From the cell containing the given text, extract its center point as (X, Y) coordinate. 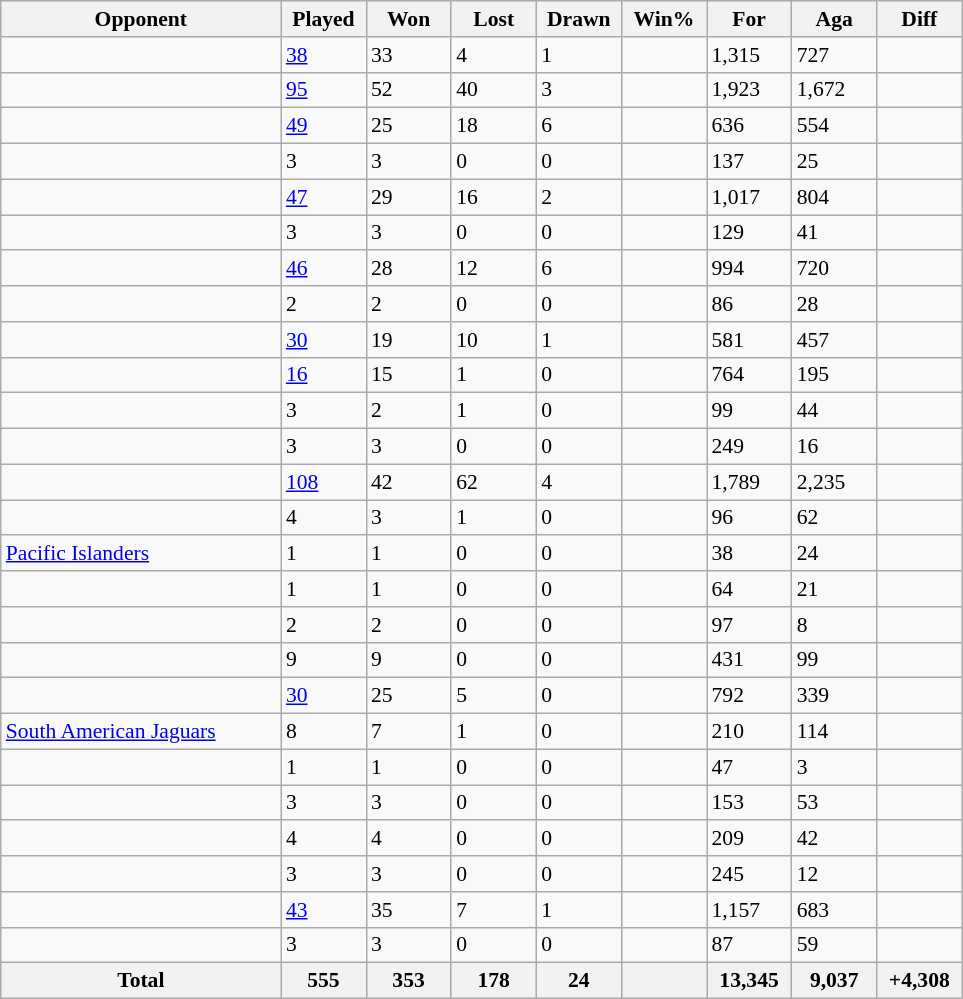
804 (834, 197)
457 (834, 340)
Lost (494, 19)
9,037 (834, 981)
554 (834, 126)
46 (324, 269)
40 (494, 90)
249 (748, 447)
581 (748, 340)
108 (324, 482)
209 (748, 839)
Opponent (141, 19)
21 (834, 589)
86 (748, 304)
683 (834, 910)
49 (324, 126)
29 (408, 197)
210 (748, 732)
Played (324, 19)
1,672 (834, 90)
35 (408, 910)
727 (834, 55)
Total (141, 981)
South American Jaguars (141, 732)
95 (324, 90)
792 (748, 696)
52 (408, 90)
53 (834, 803)
431 (748, 660)
64 (748, 589)
Aga (834, 19)
Drawn (578, 19)
114 (834, 732)
1,315 (748, 55)
96 (748, 518)
43 (324, 910)
Pacific Islanders (141, 554)
353 (408, 981)
1,157 (748, 910)
13,345 (748, 981)
41 (834, 233)
129 (748, 233)
555 (324, 981)
10 (494, 340)
1,789 (748, 482)
1,923 (748, 90)
636 (748, 126)
2,235 (834, 482)
15 (408, 375)
178 (494, 981)
97 (748, 625)
19 (408, 340)
18 (494, 126)
195 (834, 375)
Won (408, 19)
245 (748, 874)
For (748, 19)
137 (748, 162)
33 (408, 55)
59 (834, 945)
87 (748, 945)
+4,308 (920, 981)
339 (834, 696)
720 (834, 269)
153 (748, 803)
5 (494, 696)
994 (748, 269)
44 (834, 411)
Diff (920, 19)
1,017 (748, 197)
764 (748, 375)
Win% (664, 19)
